Pinpoint the cell where the given text exists, returning its (X, Y) midpoint coordinate. 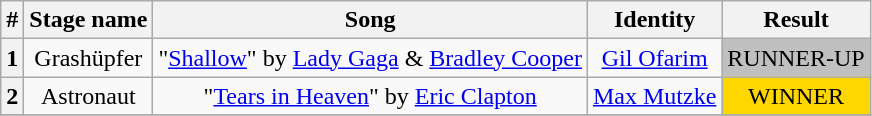
RUNNER-UP (796, 58)
Result (796, 20)
"Shallow" by Lady Gaga & Bradley Cooper (370, 58)
Grashüpfer (88, 58)
Astronaut (88, 96)
WINNER (796, 96)
Stage name (88, 20)
Song (370, 20)
Gil Ofarim (654, 58)
"Tears in Heaven" by Eric Clapton (370, 96)
# (12, 20)
Max Mutzke (654, 96)
2 (12, 96)
1 (12, 58)
Identity (654, 20)
